Search for the cell housing the specified text and yield its (X, Y) center coordinate. 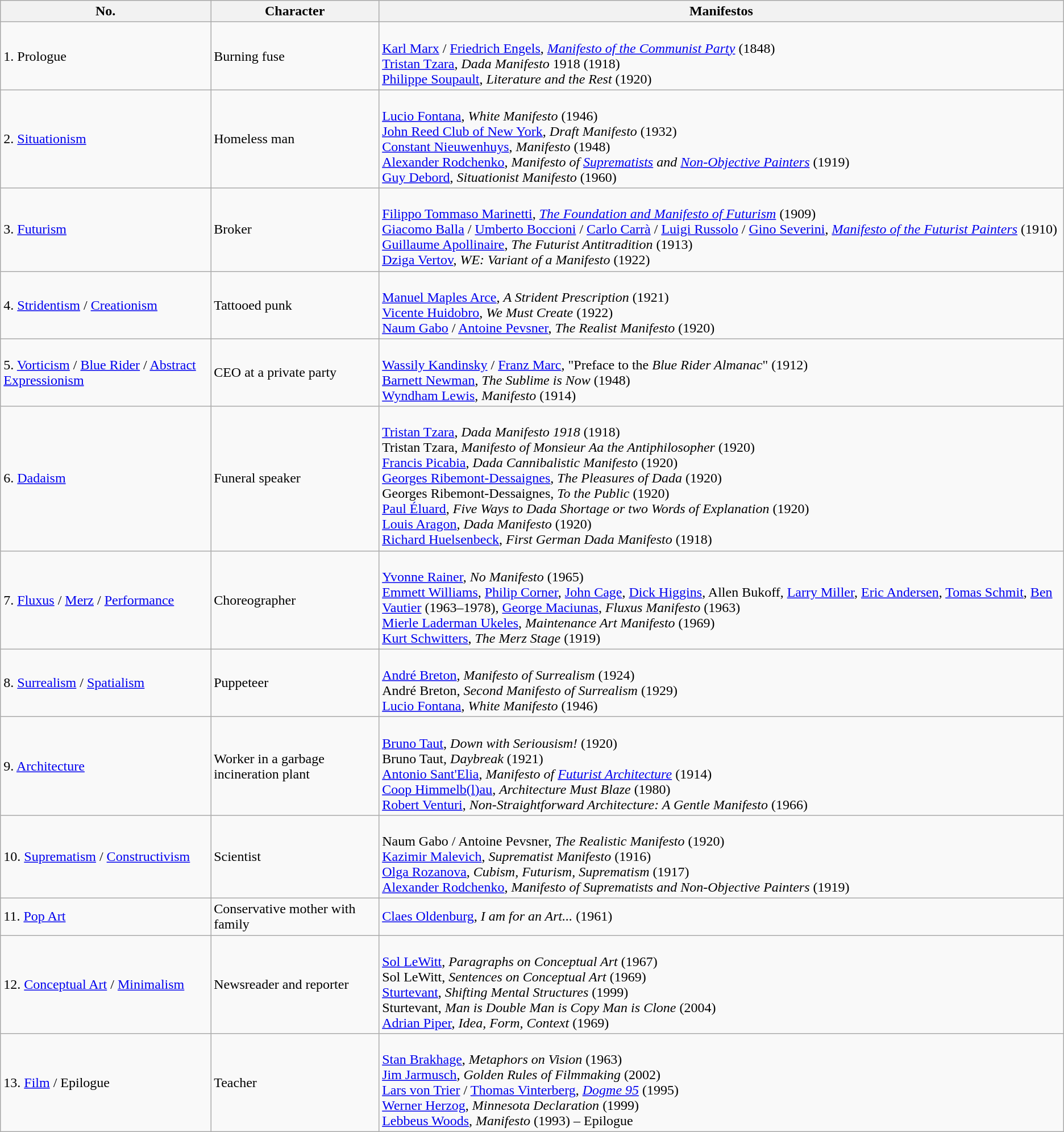
Funeral speaker (295, 478)
13. Film / Epilogue (106, 1083)
Wassily Kandinsky / Franz Marc, "Preface to the Blue Rider Almanac" (1912) Barnett Newman, The Sublime is Now (1948) Wyndham Lewis, Manifesto (1914) (722, 373)
Teacher (295, 1083)
Tattooed punk (295, 305)
Broker (295, 230)
André Breton, Manifesto of Surrealism (1924) André Breton, Second Manifesto of Surrealism (1929) Lucio Fontana, White Manifesto (1946) (722, 683)
CEO at a private party (295, 373)
Newsreader and reporter (295, 984)
12. Conceptual Art / Minimalism (106, 984)
9. Architecture (106, 766)
5. Vorticism / Blue Rider / Abstract Expressionism (106, 373)
3. Futurism (106, 230)
Manuel Maples Arce, A Strident Prescription (1921) Vicente Huidobro, We Must Create (1922) Naum Gabo / Antoine Pevsner, The Realist Manifesto (1920) (722, 305)
Homeless man (295, 139)
Scientist (295, 856)
Choreographer (295, 600)
Claes Oldenburg, I am for an Art... (1961) (722, 916)
8. Surrealism / Spatialism (106, 683)
Character (295, 11)
No. (106, 11)
Worker in a garbage incineration plant (295, 766)
1. Prologue (106, 56)
4. Stridentism / Creationism (106, 305)
10. Suprematism / Constructivism (106, 856)
Manifestos (722, 11)
Puppeteer (295, 683)
Conservative mother with family (295, 916)
Burning fuse (295, 56)
11. Pop Art (106, 916)
7. Fluxus / Merz / Performance (106, 600)
6. Dadaism (106, 478)
2. Situationism (106, 139)
